Output the [x, y] coordinate of the center of the cell containing the given text.  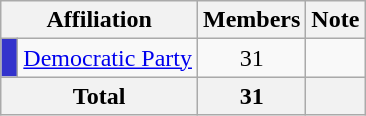
Affiliation [100, 20]
Democratic Party [108, 58]
Total [100, 96]
Note [336, 20]
Members [251, 20]
